Return (x, y) of the center of cell containing provided text 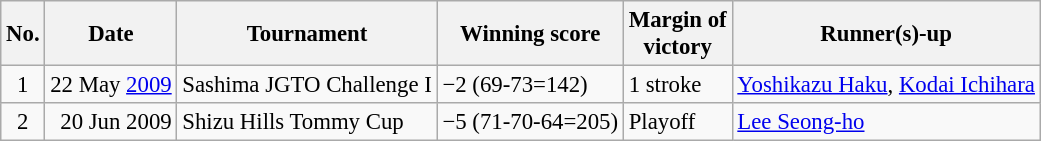
Lee Seong-ho (886, 122)
2 (23, 122)
20 Jun 2009 (111, 122)
Date (111, 34)
−5 (71-70-64=205) (530, 122)
1 stroke (678, 85)
Tournament (307, 34)
−2 (69-73=142) (530, 85)
Winning score (530, 34)
Playoff (678, 122)
Yoshikazu Haku, Kodai Ichihara (886, 85)
Runner(s)-up (886, 34)
Sashima JGTO Challenge I (307, 85)
No. (23, 34)
Shizu Hills Tommy Cup (307, 122)
22 May 2009 (111, 85)
Margin ofvictory (678, 34)
1 (23, 85)
